Return [X, Y] of the center of cell containing provided text 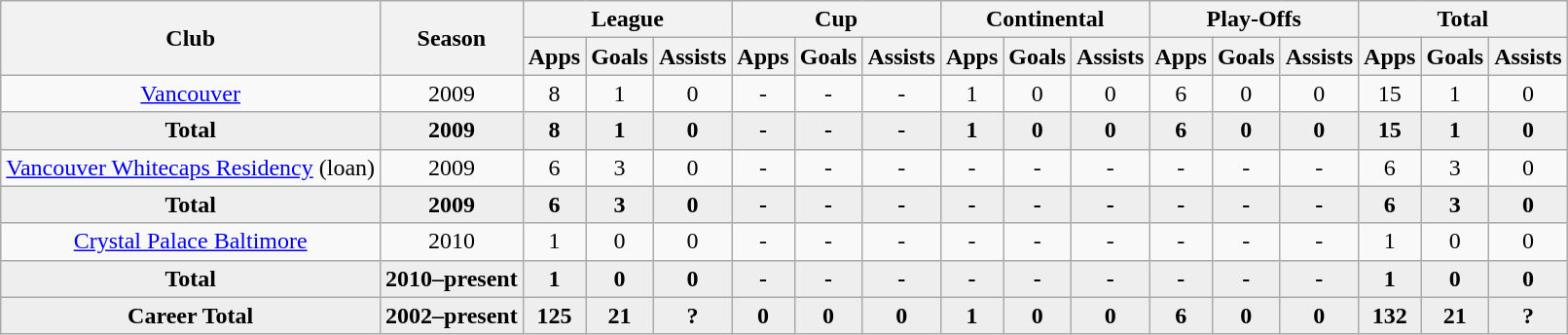
Continental [1045, 19]
Vancouver Whitecaps Residency (loan) [191, 167]
Cup [837, 19]
2002–present [452, 316]
Career Total [191, 316]
Play-Offs [1254, 19]
2010 [452, 242]
Vancouver [191, 93]
Crystal Palace Baltimore [191, 242]
2010–present [452, 279]
Club [191, 38]
League [627, 19]
132 [1390, 316]
Season [452, 38]
125 [554, 316]
